Return (x, y) of the center of cell containing provided text 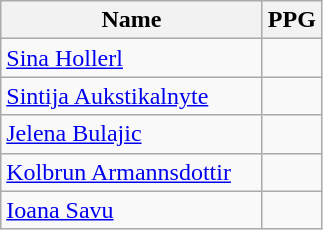
Kolbrun Armannsdottir (132, 172)
Ioana Savu (132, 210)
Sina Hollerl (132, 58)
PPG (292, 20)
Name (132, 20)
Jelena Bulajic (132, 134)
Sintija Aukstikalnyte (132, 96)
